Pinpoint the cell where the given text exists, returning its [X, Y] midpoint coordinate. 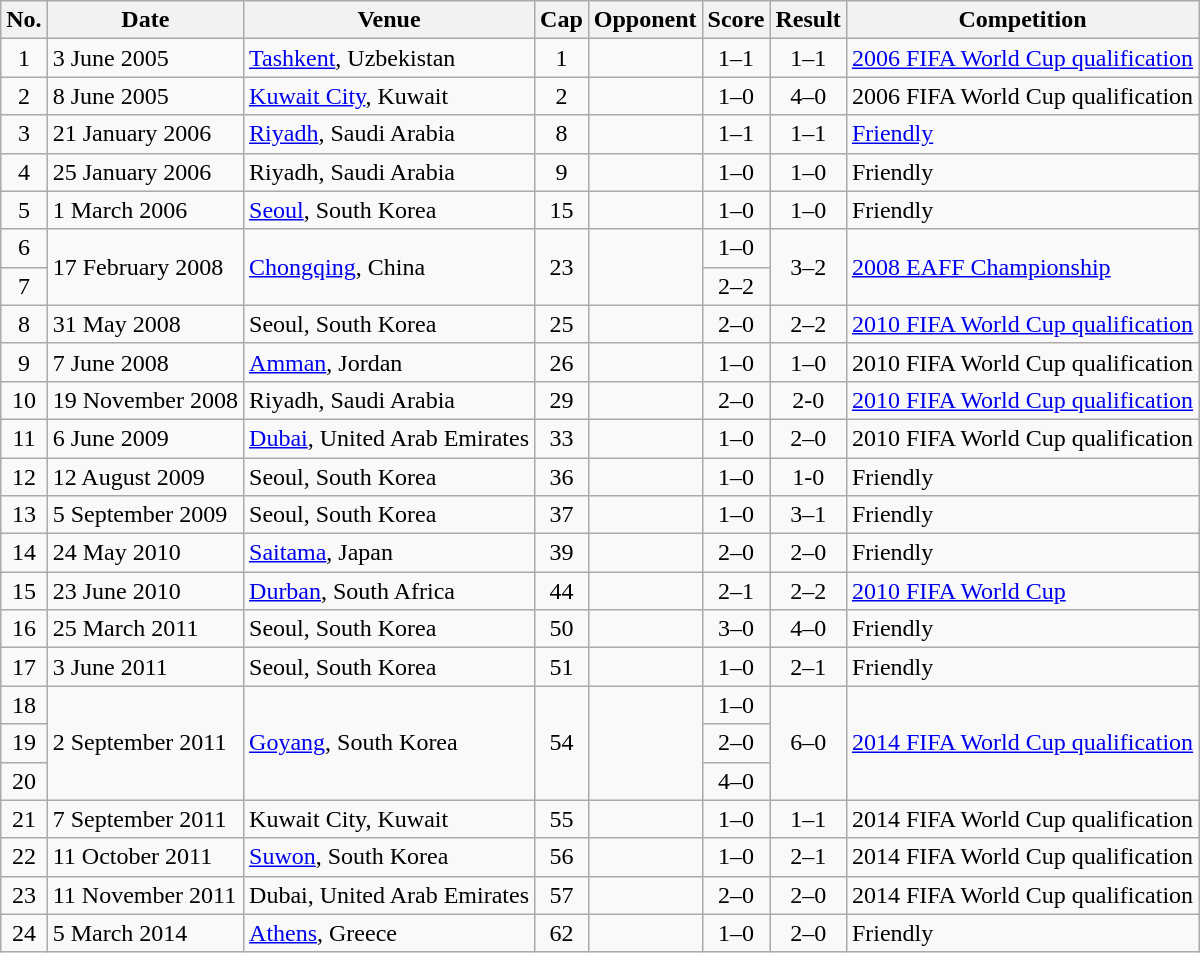
Opponent [645, 20]
10 [24, 400]
50 [562, 629]
6–0 [808, 743]
11 November 2011 [145, 895]
26 [562, 362]
Tashkent, Uzbekistan [390, 58]
17 [24, 667]
62 [562, 933]
19 [24, 743]
2008 EAFF Championship [1022, 267]
4 [24, 172]
Venue [390, 20]
7 September 2011 [145, 819]
7 June 2008 [145, 362]
Cap [562, 20]
29 [562, 400]
3 June 2011 [145, 667]
21 January 2006 [145, 134]
Suwon, South Korea [390, 857]
2-0 [808, 400]
31 May 2008 [145, 324]
37 [562, 515]
1-0 [808, 477]
3–1 [808, 515]
21 [24, 819]
25 [562, 324]
19 November 2008 [145, 400]
3 [24, 134]
16 [24, 629]
Saitama, Japan [390, 553]
7 [24, 286]
Athens, Greece [390, 933]
6 June 2009 [145, 438]
6 [24, 248]
39 [562, 553]
14 [24, 553]
3–0 [736, 629]
Competition [1022, 20]
20 [24, 781]
5 September 2009 [145, 515]
33 [562, 438]
12 August 2009 [145, 477]
22 [24, 857]
11 [24, 438]
Amman, Jordan [390, 362]
Result [808, 20]
17 February 2008 [145, 267]
54 [562, 743]
57 [562, 895]
3–2 [808, 267]
12 [24, 477]
5 March 2014 [145, 933]
5 [24, 210]
51 [562, 667]
23 June 2010 [145, 591]
Score [736, 20]
55 [562, 819]
13 [24, 515]
25 March 2011 [145, 629]
56 [562, 857]
Goyang, South Korea [390, 743]
24 [24, 933]
2 September 2011 [145, 743]
1 March 2006 [145, 210]
44 [562, 591]
Chongqing, China [390, 267]
3 June 2005 [145, 58]
2010 FIFA World Cup [1022, 591]
18 [24, 705]
36 [562, 477]
Date [145, 20]
24 May 2010 [145, 553]
8 June 2005 [145, 96]
11 October 2011 [145, 857]
25 January 2006 [145, 172]
No. [24, 20]
Durban, South Africa [390, 591]
